Scan for the cell matching the given text and deliver its [x, y] coordinate at center. 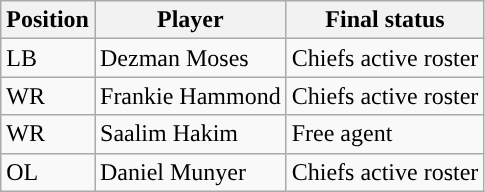
Frankie Hammond [190, 96]
OL [48, 172]
LB [48, 58]
Saalim Hakim [190, 134]
Dezman Moses [190, 58]
Final status [385, 20]
Daniel Munyer [190, 172]
Position [48, 20]
Player [190, 20]
Free agent [385, 134]
